For the text-containing cell, return its midpoint in (x, y) coordinate format. 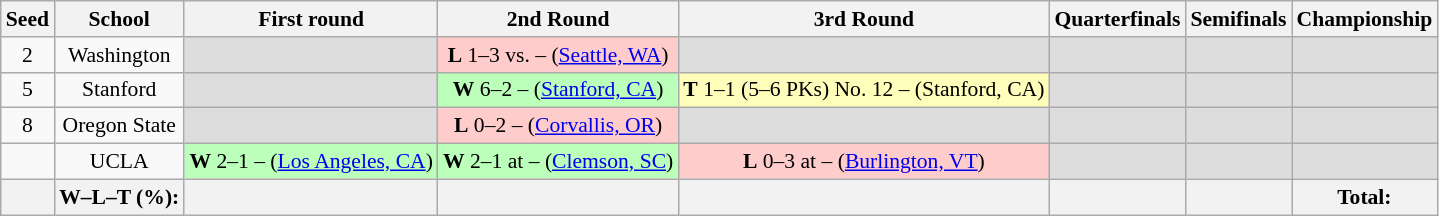
UCLA (119, 162)
L 0–3 at – (Burlington, VT) (864, 162)
Championship (1365, 19)
2nd Round (558, 19)
2 (28, 55)
W 2–1 at – (Clemson, SC) (558, 162)
L 1–3 vs. – (Seattle, WA) (558, 55)
W 6–2 – (Stanford, CA) (558, 90)
Quarterfinals (1117, 19)
L 0–2 – (Corvallis, OR) (558, 126)
Total: (1365, 197)
Oregon State (119, 126)
8 (28, 126)
Seed (28, 19)
3rd Round (864, 19)
W–L–T (%): (119, 197)
School (119, 19)
Stanford (119, 90)
T 1–1 (5–6 PKs) No. 12 – (Stanford, CA) (864, 90)
Semifinals (1238, 19)
W 2–1 – (Los Angeles, CA) (311, 162)
First round (311, 19)
5 (28, 90)
Washington (119, 55)
